Pinpoint the cell where the given text exists, returning its (X, Y) midpoint coordinate. 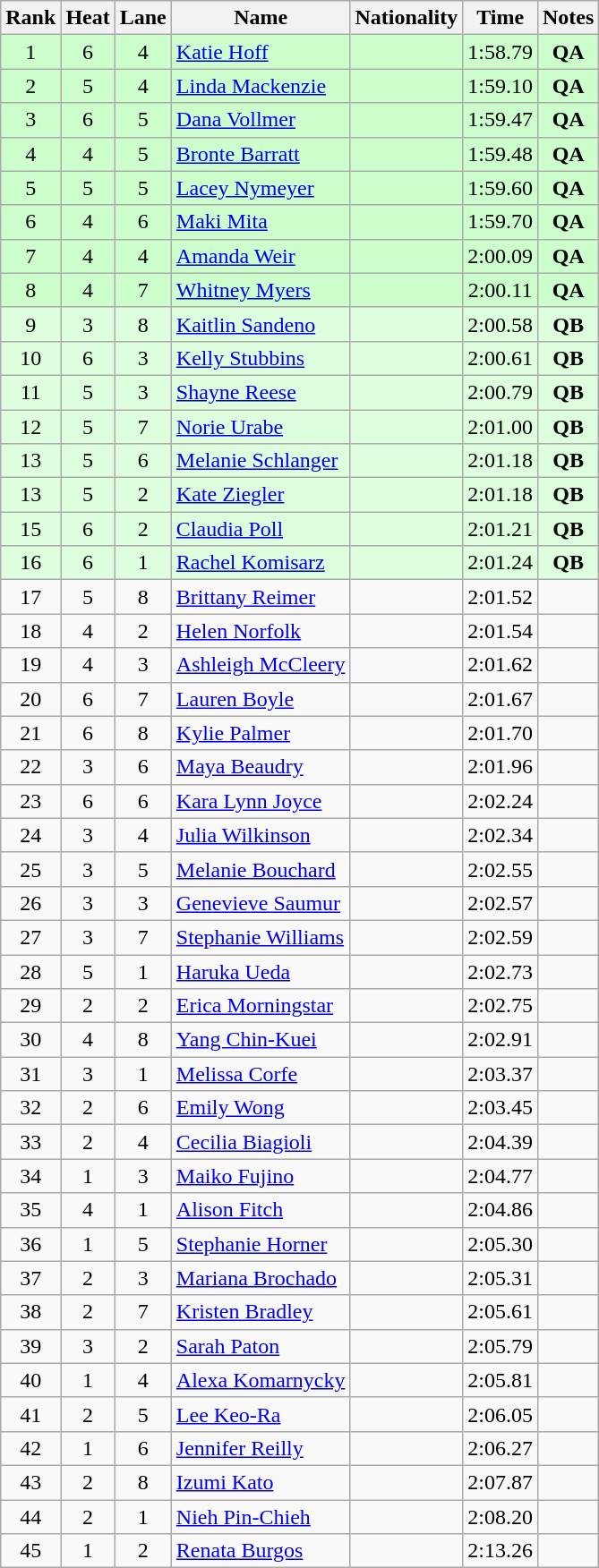
Cecilia Biagioli (261, 1142)
Jennifer Reilly (261, 1448)
11 (30, 392)
Amanda Weir (261, 256)
Bronte Barratt (261, 154)
Kylie Palmer (261, 733)
Norie Urabe (261, 427)
Maiko Fujino (261, 1176)
Yang Chin-Kuei (261, 1040)
Linda Mackenzie (261, 86)
1:59.60 (501, 188)
38 (30, 1312)
Melissa Corfe (261, 1074)
2:00.79 (501, 392)
Time (501, 18)
Ashleigh McCleery (261, 665)
16 (30, 563)
30 (30, 1040)
2:02.57 (501, 903)
Shayne Reese (261, 392)
2:02.73 (501, 971)
2:00.61 (501, 358)
1:59.48 (501, 154)
2:02.55 (501, 869)
Kara Lynn Joyce (261, 801)
2:04.86 (501, 1210)
2:02.34 (501, 835)
15 (30, 529)
2:04.77 (501, 1176)
2:06.05 (501, 1414)
Kaitlin Sandeno (261, 324)
2:01.62 (501, 665)
Maki Mita (261, 222)
Lee Keo-Ra (261, 1414)
2:03.37 (501, 1074)
2:06.27 (501, 1448)
1:59.47 (501, 120)
Helen Norfolk (261, 631)
Julia Wilkinson (261, 835)
2:05.79 (501, 1346)
2:05.31 (501, 1278)
27 (30, 937)
Lauren Boyle (261, 699)
Izumi Kato (261, 1482)
2:02.91 (501, 1040)
25 (30, 869)
43 (30, 1482)
41 (30, 1414)
2:05.61 (501, 1312)
24 (30, 835)
1:59.70 (501, 222)
2:05.30 (501, 1244)
Whitney Myers (261, 290)
Kelly Stubbins (261, 358)
31 (30, 1074)
2:01.67 (501, 699)
29 (30, 1006)
2:02.75 (501, 1006)
19 (30, 665)
37 (30, 1278)
28 (30, 971)
Alison Fitch (261, 1210)
Maya Beaudry (261, 767)
Renata Burgos (261, 1551)
40 (30, 1380)
26 (30, 903)
Name (261, 18)
Erica Morningstar (261, 1006)
2:00.11 (501, 290)
20 (30, 699)
2:01.96 (501, 767)
45 (30, 1551)
Kate Ziegler (261, 495)
2:00.58 (501, 324)
34 (30, 1176)
22 (30, 767)
Rachel Komisarz (261, 563)
Alexa Komarnycky (261, 1380)
Haruka Ueda (261, 971)
Notes (568, 18)
Dana Vollmer (261, 120)
2:00.09 (501, 256)
2:02.24 (501, 801)
2:05.81 (501, 1380)
Stephanie Horner (261, 1244)
35 (30, 1210)
2:03.45 (501, 1108)
2:07.87 (501, 1482)
2:01.52 (501, 597)
2:01.00 (501, 427)
23 (30, 801)
Stephanie Williams (261, 937)
Rank (30, 18)
36 (30, 1244)
10 (30, 358)
9 (30, 324)
17 (30, 597)
2:04.39 (501, 1142)
Lane (143, 18)
Heat (88, 18)
Mariana Brochado (261, 1278)
Katie Hoff (261, 52)
18 (30, 631)
Melanie Bouchard (261, 869)
39 (30, 1346)
44 (30, 1517)
Nationality (406, 18)
2:01.70 (501, 733)
Claudia Poll (261, 529)
Genevieve Saumur (261, 903)
2:08.20 (501, 1517)
21 (30, 733)
Brittany Reimer (261, 597)
2:01.24 (501, 563)
Lacey Nymeyer (261, 188)
2:01.21 (501, 529)
2:01.54 (501, 631)
2:02.59 (501, 937)
1:59.10 (501, 86)
1:58.79 (501, 52)
33 (30, 1142)
42 (30, 1448)
12 (30, 427)
32 (30, 1108)
2:13.26 (501, 1551)
Emily Wong (261, 1108)
Sarah Paton (261, 1346)
Melanie Schlanger (261, 461)
Nieh Pin-Chieh (261, 1517)
Kristen Bradley (261, 1312)
